Return (X, Y) of the center of cell containing provided text 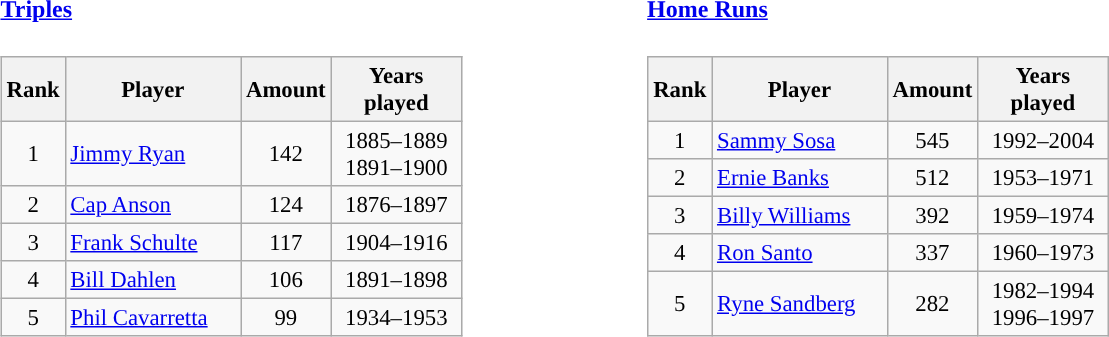
1891–1898 (396, 279)
1885–18891891–1900 (396, 154)
1876–1897 (396, 204)
124 (286, 204)
Phil Cavarretta (153, 317)
392 (932, 215)
1959–1974 (1044, 215)
Cap Anson (153, 204)
99 (286, 317)
Sammy Sosa (800, 140)
117 (286, 242)
Ernie Banks (800, 177)
337 (932, 252)
Jimmy Ryan (153, 154)
Ron Santo (800, 252)
1960–1973 (1044, 252)
1992–2004 (1044, 140)
1904–1916 (396, 242)
512 (932, 177)
282 (932, 304)
Billy Williams (800, 215)
Ryne Sandberg (800, 304)
545 (932, 140)
142 (286, 154)
1982–19941996–1997 (1044, 304)
1934–1953 (396, 317)
Bill Dahlen (153, 279)
1953–1971 (1044, 177)
Frank Schulte (153, 242)
106 (286, 279)
